Pinpoint the cell where the given text exists, returning its (x, y) midpoint coordinate. 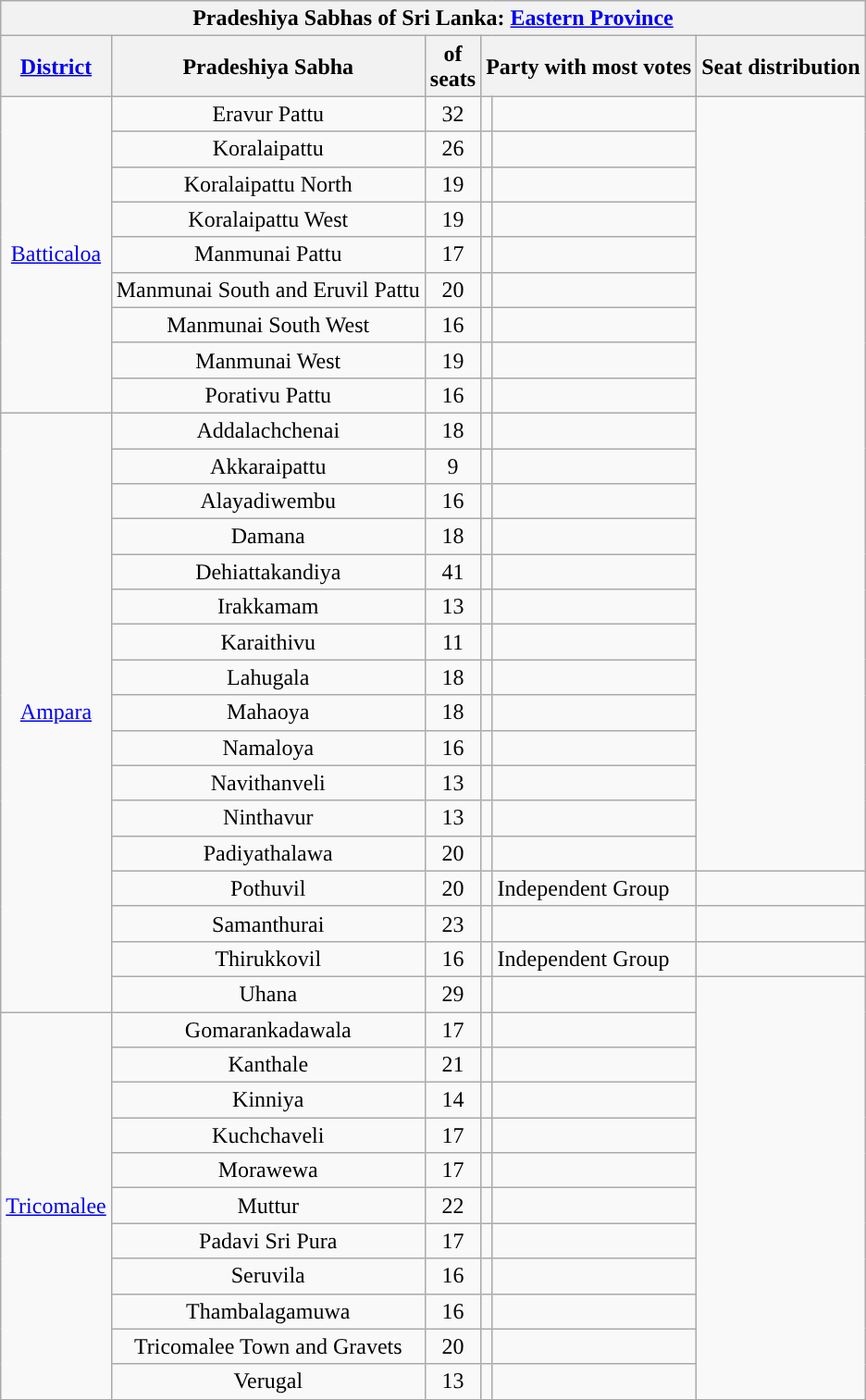
Party with most votes (588, 67)
Manmunai West (268, 360)
Uhana (268, 994)
Ampara (56, 712)
Koralaipattu West (268, 219)
Tricomalee Town and Gravets (268, 1346)
Morawewa (268, 1171)
Dehiattakandiya (268, 572)
23 (452, 923)
Kinniya (268, 1100)
Karaithivu (268, 642)
Verugal (268, 1381)
21 (452, 1065)
Samanthurai (268, 923)
29 (452, 994)
Padiyathalawa (268, 853)
Pradeshiya Sabhas of Sri Lanka: Eastern Province (433, 19)
41 (452, 572)
Thambalagamuwa (268, 1311)
Alayadiwembu (268, 502)
Padavi Sri Pura (268, 1241)
26 (452, 149)
Eravur Pattu (268, 114)
Akkaraipattu (268, 465)
Gomarankadawala (268, 1030)
Irakkamam (268, 607)
Lahugala (268, 677)
Damana (268, 537)
Koralaipattu (268, 149)
Muttur (268, 1206)
9 (452, 465)
Tricomalee (56, 1207)
22 (452, 1206)
Ninthavur (268, 818)
Manmunai South and Eruvil Pattu (268, 290)
ofseats (452, 67)
Pothuvil (268, 888)
Namaloya (268, 748)
District (56, 67)
Thirukkovil (268, 959)
11 (452, 642)
14 (452, 1100)
Manmunai South West (268, 325)
Navithanveli (268, 783)
Mahaoya (268, 712)
32 (452, 114)
Koralaipattu North (268, 184)
Seat distribution (781, 67)
Manmunai Pattu (268, 254)
Kanthale (268, 1065)
Pradeshiya Sabha (268, 67)
Addalachchenai (268, 430)
Porativu Pattu (268, 395)
Batticaloa (56, 255)
Seruvila (268, 1276)
Kuchchaveli (268, 1135)
